Extract the (X, Y) coordinate from the center of the cell holding the provided text.  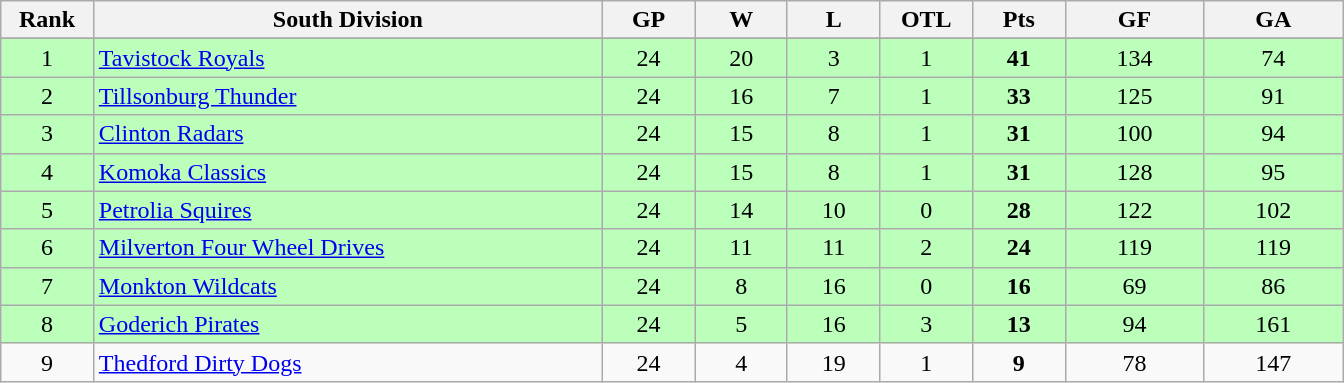
Monkton Wildcats (348, 286)
28 (1020, 210)
GP (648, 20)
78 (1134, 362)
GA (1274, 20)
74 (1274, 58)
122 (1134, 210)
128 (1134, 172)
91 (1274, 96)
100 (1134, 134)
10 (834, 210)
Clinton Radars (348, 134)
Tavistock Royals (348, 58)
102 (1274, 210)
13 (1020, 324)
Milverton Four Wheel Drives (348, 248)
Pts (1020, 20)
W (742, 20)
GF (1134, 20)
South Division (348, 20)
95 (1274, 172)
19 (834, 362)
161 (1274, 324)
147 (1274, 362)
Tillsonburg Thunder (348, 96)
Rank (48, 20)
41 (1020, 58)
OTL (926, 20)
6 (48, 248)
Komoka Classics (348, 172)
L (834, 20)
Thedford Dirty Dogs (348, 362)
86 (1274, 286)
14 (742, 210)
134 (1134, 58)
20 (742, 58)
125 (1134, 96)
69 (1134, 286)
Petrolia Squires (348, 210)
33 (1020, 96)
Goderich Pirates (348, 324)
